Provide the [x, y] coordinate of the cell's center where the given text is located.  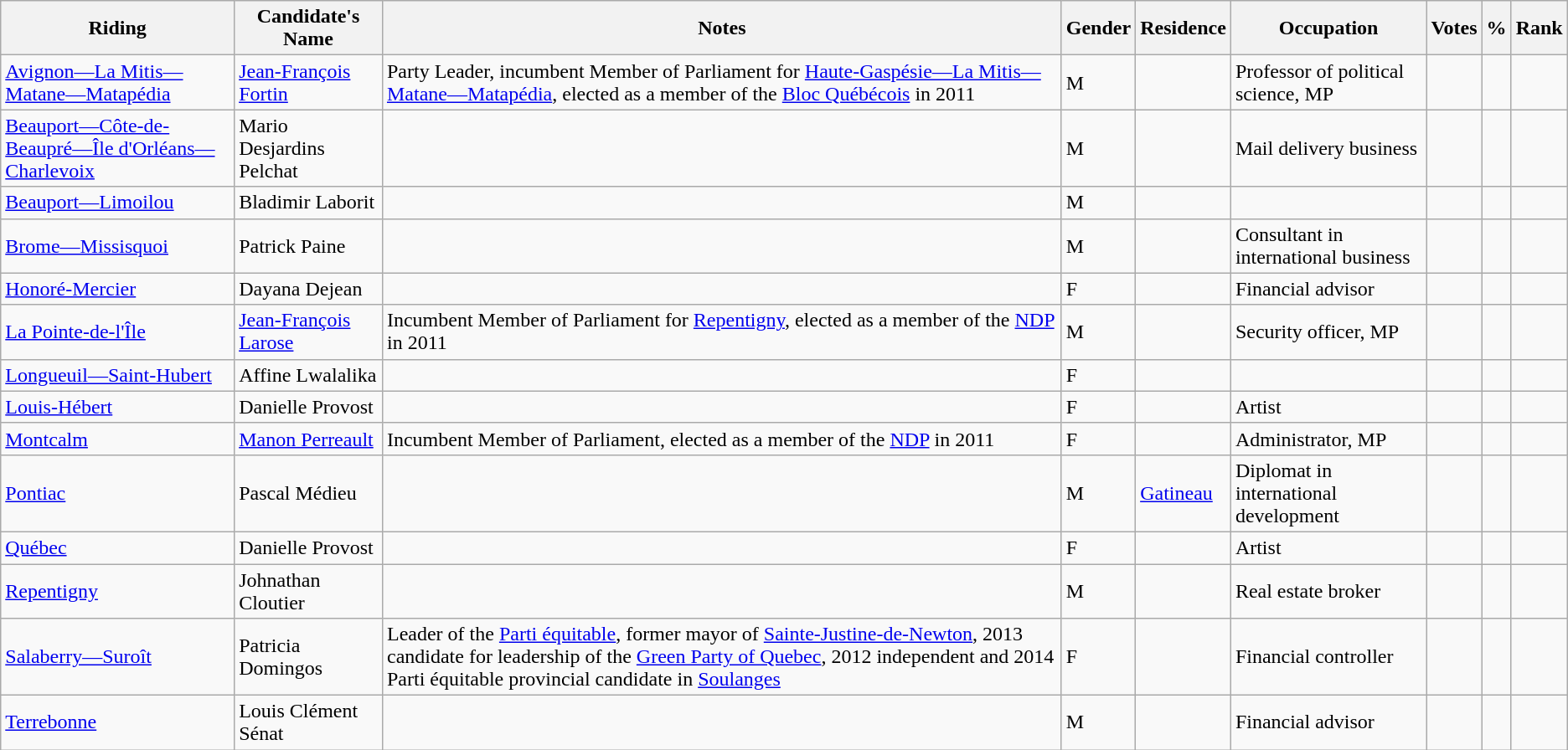
Repentigny [117, 591]
Louis-Hébert [117, 407]
Pontiac [117, 493]
Manon Perreault [308, 439]
Dayana Dejean [308, 289]
Administrator, MP [1328, 439]
Gatineau [1184, 493]
Jean-François Fortin [308, 82]
Longueuil—Saint-Hubert [117, 375]
Montcalm [117, 439]
Mail delivery business [1328, 148]
% [1496, 28]
Rank [1540, 28]
La Pointe-de-l'Île [117, 331]
Consultant in international business [1328, 246]
Diplomat in international development [1328, 493]
Patrick Paine [308, 246]
Votes [1454, 28]
Real estate broker [1328, 591]
Candidate's Name [308, 28]
Beauport—Limoilou [117, 203]
Financial controller [1328, 657]
Incumbent Member of Parliament for Repentigny, elected as a member of the NDP in 2011 [722, 331]
Gender [1098, 28]
Notes [722, 28]
Riding [117, 28]
Salaberry—Suroît [117, 657]
Mario Desjardins Pelchat [308, 148]
Security officer, MP [1328, 331]
Brome—Missisquoi [117, 246]
Jean-François Larose [308, 331]
Patricia Domingos [308, 657]
Professor of political science, MP [1328, 82]
Party Leader, incumbent Member of Parliament for Haute-Gaspésie—La Mitis—Matane—Matapédia, elected as a member of the Bloc Québécois in 2011 [722, 82]
Avignon—La Mitis—Matane—Matapédia [117, 82]
Residence [1184, 28]
Affine Lwalalika [308, 375]
Incumbent Member of Parliament, elected as a member of the NDP in 2011 [722, 439]
Beauport—Côte-de-Beaupré—Île d'Orléans—Charlevoix [117, 148]
Louis Clément Sénat [308, 723]
Pascal Médieu [308, 493]
Occupation [1328, 28]
Terrebonne [117, 723]
Honoré-Mercier [117, 289]
Johnathan Cloutier [308, 591]
Québec [117, 547]
Bladimir Laborit [308, 203]
